Identify which cell holds the provided text, then report its [X, Y] central coordinate. 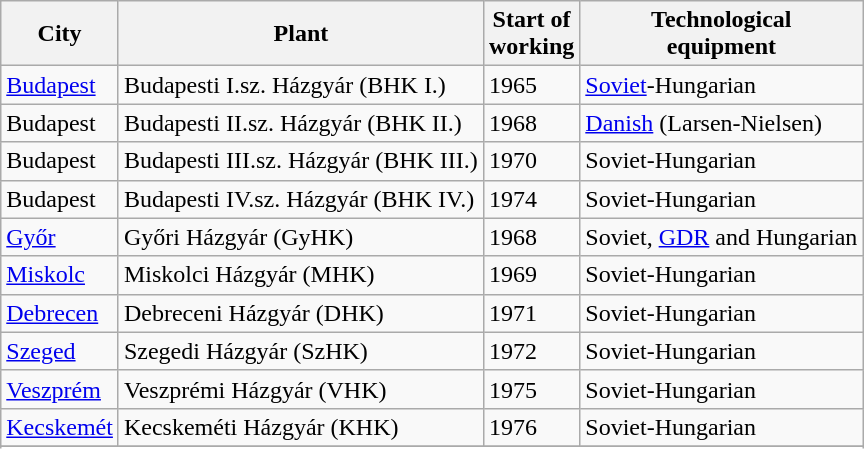
Danish (Larsen-Nielsen) [722, 123]
Kecskeméti Házgyár (KHK) [300, 427]
Budapesti III.sz. Házgyár (BHK III.) [300, 161]
Veszprém [60, 389]
Győr [60, 237]
Miskolc [60, 275]
1972 [531, 351]
1971 [531, 313]
Budapesti I.sz. Házgyár (BHK I.) [300, 85]
1970 [531, 161]
Szegedi Házgyár (SzHK) [300, 351]
Technologicalequipment [722, 34]
Soviet, GDR and Hungarian [722, 237]
1969 [531, 275]
1965 [531, 85]
Veszprémi Házgyár (VHK) [300, 389]
Plant [300, 34]
Debrecen [60, 313]
Budapesti II.sz. Házgyár (BHK II.) [300, 123]
Start of working [531, 34]
Miskolci Házgyár (MHK) [300, 275]
Szeged [60, 351]
Kecskemét [60, 427]
1976 [531, 427]
City [60, 34]
Győri Házgyár (GyHK) [300, 237]
1975 [531, 389]
Budapesti IV.sz. Házgyár (BHK IV.) [300, 199]
1974 [531, 199]
Debreceni Házgyár (DHK) [300, 313]
